Detect which cell encompasses the target text, then output its (X, Y) center coordinate. 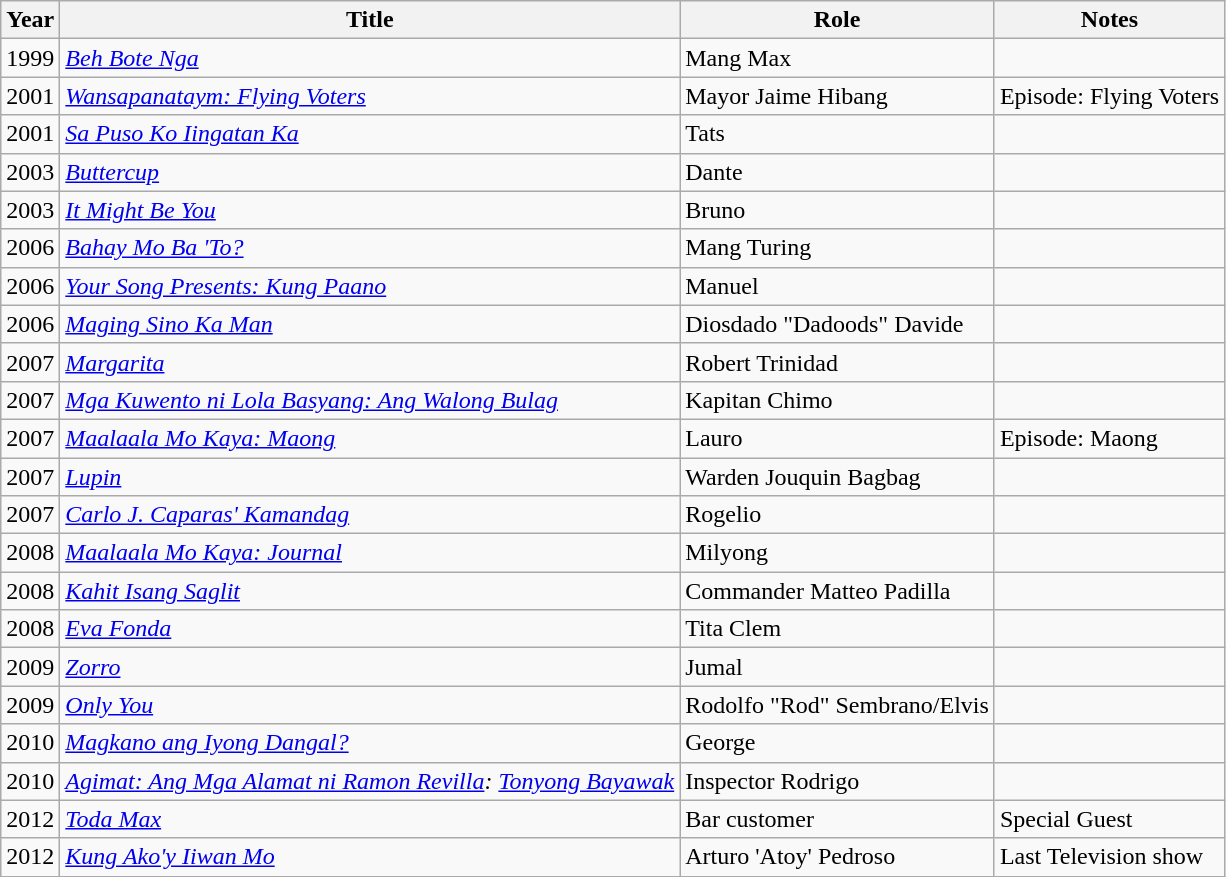
Bahay Mo Ba 'To? (370, 248)
Special Guest (1109, 819)
Robert Trinidad (838, 362)
Sa Puso Ko Iingatan Ka (370, 134)
Maalaala Mo Kaya: Maong (370, 438)
George (838, 743)
Mang Turing (838, 248)
Notes (1109, 20)
1999 (30, 58)
Role (838, 20)
Mang Max (838, 58)
Tats (838, 134)
Lauro (838, 438)
Tita Clem (838, 629)
Dante (838, 172)
Wansapanataym: Flying Voters (370, 96)
Zorro (370, 667)
Lupin (370, 477)
Rodolfo "Rod" Sembrano/Elvis (838, 705)
Inspector Rodrigo (838, 781)
Eva Fonda (370, 629)
Kung Ako'y Iiwan Mo (370, 857)
Jumal (838, 667)
Maging Sino Ka Man (370, 324)
Toda Max (370, 819)
Beh Bote Nga (370, 58)
Commander Matteo Padilla (838, 591)
Rogelio (838, 515)
Episode: Maong (1109, 438)
Mga Kuwento ni Lola Basyang: Ang Walong Bulag (370, 400)
Mayor Jaime Hibang (838, 96)
Last Television show (1109, 857)
Title (370, 20)
Bar customer (838, 819)
Warden Jouquin Bagbag (838, 477)
Kahit Isang Saglit (370, 591)
Magkano ang Iyong Dangal? (370, 743)
Agimat: Ang Mga Alamat ni Ramon Revilla: Tonyong Bayawak (370, 781)
Kapitan Chimo (838, 400)
Buttercup (370, 172)
Year (30, 20)
Episode: Flying Voters (1109, 96)
Your Song Presents: Kung Paano (370, 286)
Carlo J. Caparas' Kamandag (370, 515)
Margarita (370, 362)
Only You (370, 705)
Diosdado "Dadoods" Davide (838, 324)
Manuel (838, 286)
Maalaala Mo Kaya: Journal (370, 553)
Bruno (838, 210)
Arturo 'Atoy' Pedroso (838, 857)
Milyong (838, 553)
It Might Be You (370, 210)
